Return [X, Y] of the center of cell containing provided text 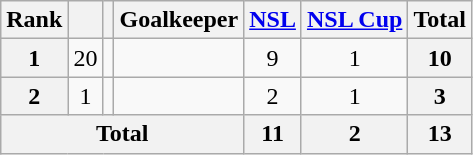
NSL [273, 20]
3 [440, 96]
13 [440, 134]
9 [273, 58]
Goalkeeper [179, 20]
10 [440, 58]
NSL Cup [354, 20]
20 [86, 58]
Rank [34, 20]
11 [273, 134]
